From the cell containing the given text, extract its center point as [X, Y] coordinate. 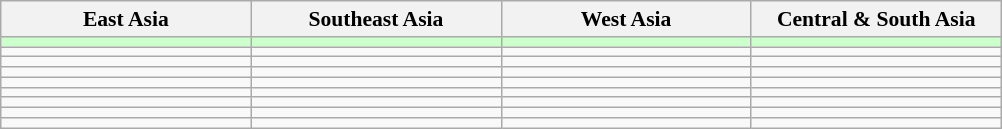
West Asia [626, 19]
East Asia [126, 19]
Central & South Asia [876, 19]
Southeast Asia [376, 19]
